For the text-containing cell, return its midpoint in [X, Y] coordinate format. 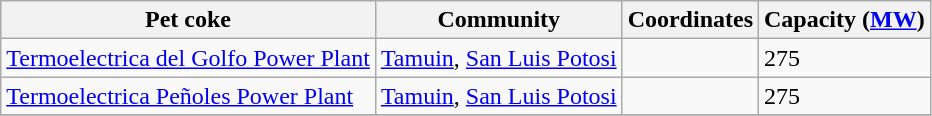
Capacity (MW) [845, 20]
Pet coke [188, 20]
Termoelectrica Peñoles Power Plant [188, 96]
Community [498, 20]
Termoelectrica del Golfo Power Plant [188, 58]
Coordinates [690, 20]
